Return (x, y) of the center of cell containing provided text 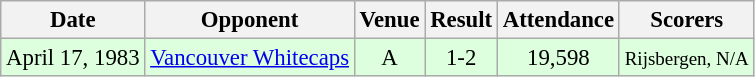
Attendance (558, 20)
1-2 (462, 58)
Scorers (686, 20)
Rijsbergen, N/A (686, 58)
A (390, 58)
Result (462, 20)
Date (73, 20)
Vancouver Whitecaps (250, 58)
19,598 (558, 58)
Opponent (250, 20)
Venue (390, 20)
April 17, 1983 (73, 58)
